Extract the [X, Y] coordinate from the center of the cell holding the provided text.  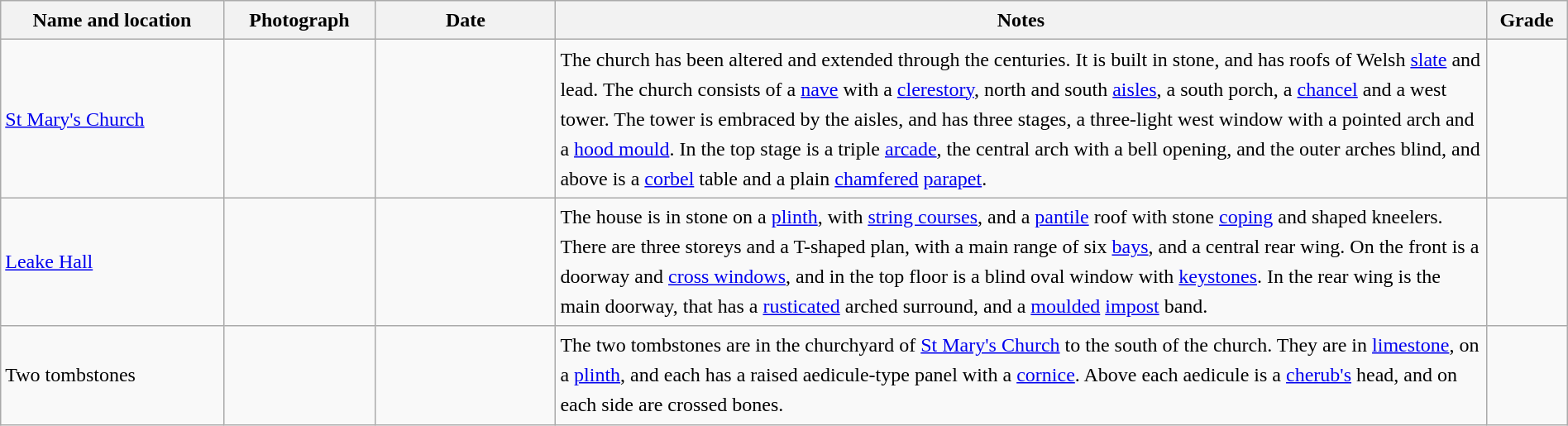
Photograph [299, 20]
Name and location [112, 20]
Date [466, 20]
St Mary's Church [112, 119]
Grade [1527, 20]
Notes [1021, 20]
Two tombstones [112, 376]
Leake Hall [112, 261]
